Find where the given text appears and provide that cell's center as (x, y) coordinate. 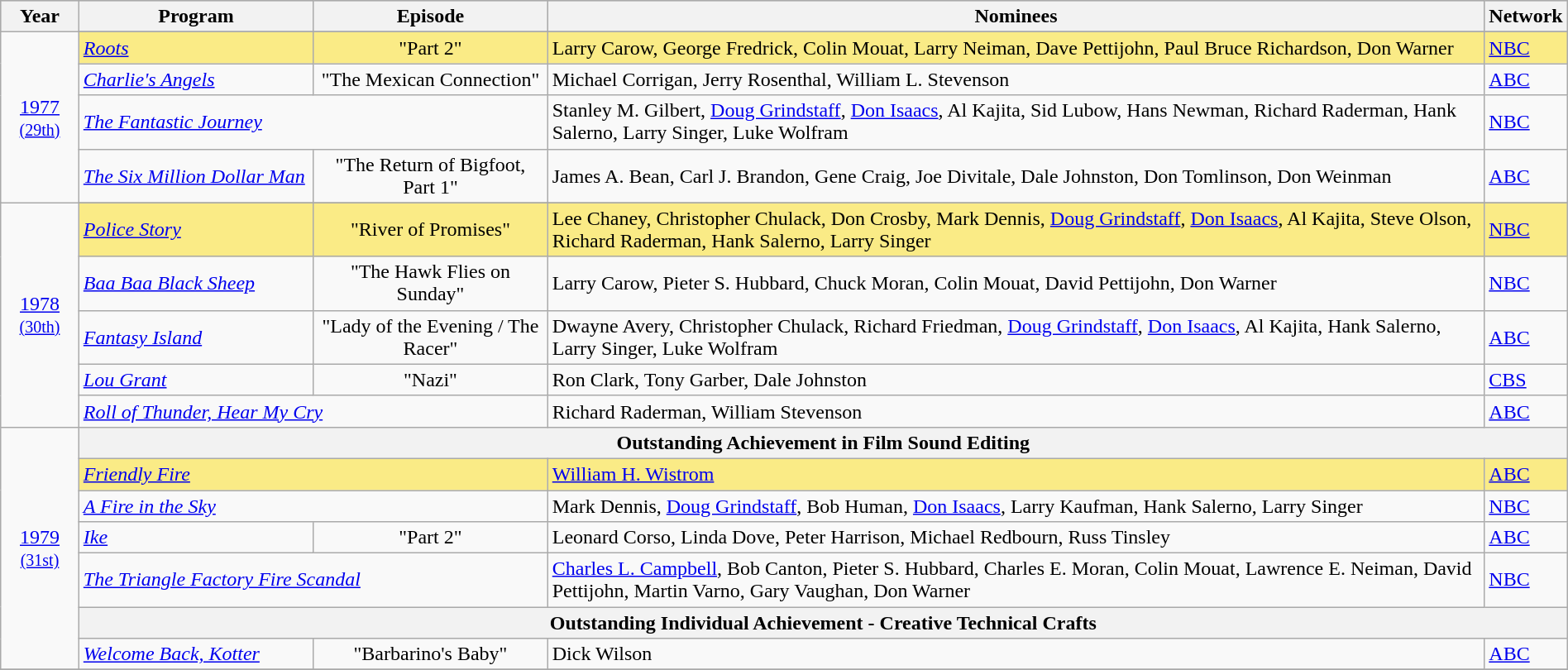
"River of Promises" (431, 230)
"The Hawk Flies on Sunday" (431, 283)
A Fire in the Sky (313, 505)
Dick Wilson (1016, 654)
"Lady of the Evening / The Racer" (431, 337)
"The Return of Bigfoot, Part 1" (431, 175)
"Nazi" (431, 380)
Fantasy Island (195, 337)
The Fantastic Journey (313, 122)
The Six Million Dollar Man (195, 175)
Year (40, 17)
Outstanding Achievement in Film Sound Editing (823, 443)
Roots (195, 48)
Ron Clark, Tony Garber, Dale Johnston (1016, 380)
Larry Carow, Pieter S. Hubbard, Chuck Moran, Colin Mouat, David Pettijohn, Don Warner (1016, 283)
James A. Bean, Carl J. Brandon, Gene Craig, Joe Divitale, Dale Johnston, Don Tomlinson, Don Weinman (1016, 175)
Michael Corrigan, Jerry Rosenthal, William L. Stevenson (1016, 79)
Nominees (1016, 17)
Richard Raderman, William Stevenson (1016, 411)
Larry Carow, George Fredrick, Colin Mouat, Larry Neiman, Dave Pettijohn, Paul Bruce Richardson, Don Warner (1016, 48)
Welcome Back, Kotter (195, 654)
Mark Dennis, Doug Grindstaff, Bob Human, Don Isaacs, Larry Kaufman, Hank Salerno, Larry Singer (1016, 505)
Lou Grant (195, 380)
Ike (195, 538)
Dwayne Avery, Christopher Chulack, Richard Friedman, Doug Grindstaff, Don Isaacs, Al Kajita, Hank Salerno, Larry Singer, Luke Wolfram (1016, 337)
"Barbarino's Baby" (431, 654)
Program (195, 17)
Charlie's Angels (195, 79)
CBS (1526, 380)
1979(31st) (40, 548)
Baa Baa Black Sheep (195, 283)
William H. Wistrom (1016, 474)
Stanley M. Gilbert, Doug Grindstaff, Don Isaacs, Al Kajita, Sid Lubow, Hans Newman, Richard Raderman, Hank Salerno, Larry Singer, Luke Wolfram (1016, 122)
The Triangle Factory Fire Scandal (313, 581)
Friendly Fire (313, 474)
Police Story (195, 230)
Outstanding Individual Achievement - Creative Technical Crafts (823, 623)
1977(29th) (40, 117)
"The Mexican Connection" (431, 79)
Roll of Thunder, Hear My Cry (313, 411)
Leonard Corso, Linda Dove, Peter Harrison, Michael Redbourn, Russ Tinsley (1016, 538)
Network (1526, 17)
Episode (431, 17)
1978(30th) (40, 314)
